Determine the [X, Y] coordinate at the center of the cell enclosing the given text.  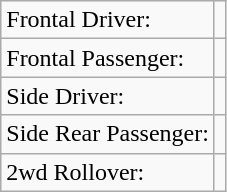
Side Rear Passenger: [108, 134]
Frontal Passenger: [108, 58]
Frontal Driver: [108, 20]
2wd Rollover: [108, 172]
Side Driver: [108, 96]
